Scan for the cell matching the given text and deliver its [X, Y] coordinate at center. 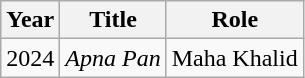
2024 [30, 58]
Role [234, 20]
Maha Khalid [234, 58]
Title [113, 20]
Apna Pan [113, 58]
Year [30, 20]
